Output the [x, y] coordinate of the center of the cell containing the given text.  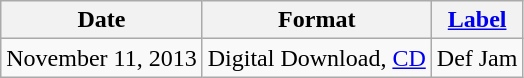
Label [477, 20]
Date [102, 20]
Format [316, 20]
November 11, 2013 [102, 58]
Def Jam [477, 58]
Digital Download, CD [316, 58]
